Provide the (x, y) coordinate of the cell's center where the given text is located.  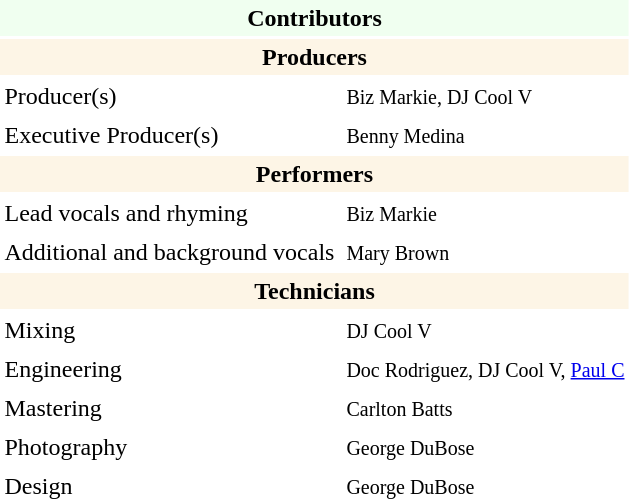
Executive Producer(s) (170, 135)
Producer(s) (170, 96)
Technicians (314, 291)
Carlton Batts (486, 408)
Mary Brown (486, 252)
Benny Medina (486, 135)
Mixing (170, 330)
Producers (314, 57)
Biz Markie, DJ Cool V (486, 96)
Performers (314, 174)
Engineering (170, 369)
Contributors (314, 18)
Photography (170, 447)
George DuBose (486, 447)
Lead vocals and rhyming (170, 213)
DJ Cool V (486, 330)
Additional and background vocals (170, 252)
Mastering (170, 408)
Doc Rodriguez, DJ Cool V, Paul C (486, 369)
Biz Markie (486, 213)
